Scan for the cell matching the given text and deliver its (X, Y) coordinate at center. 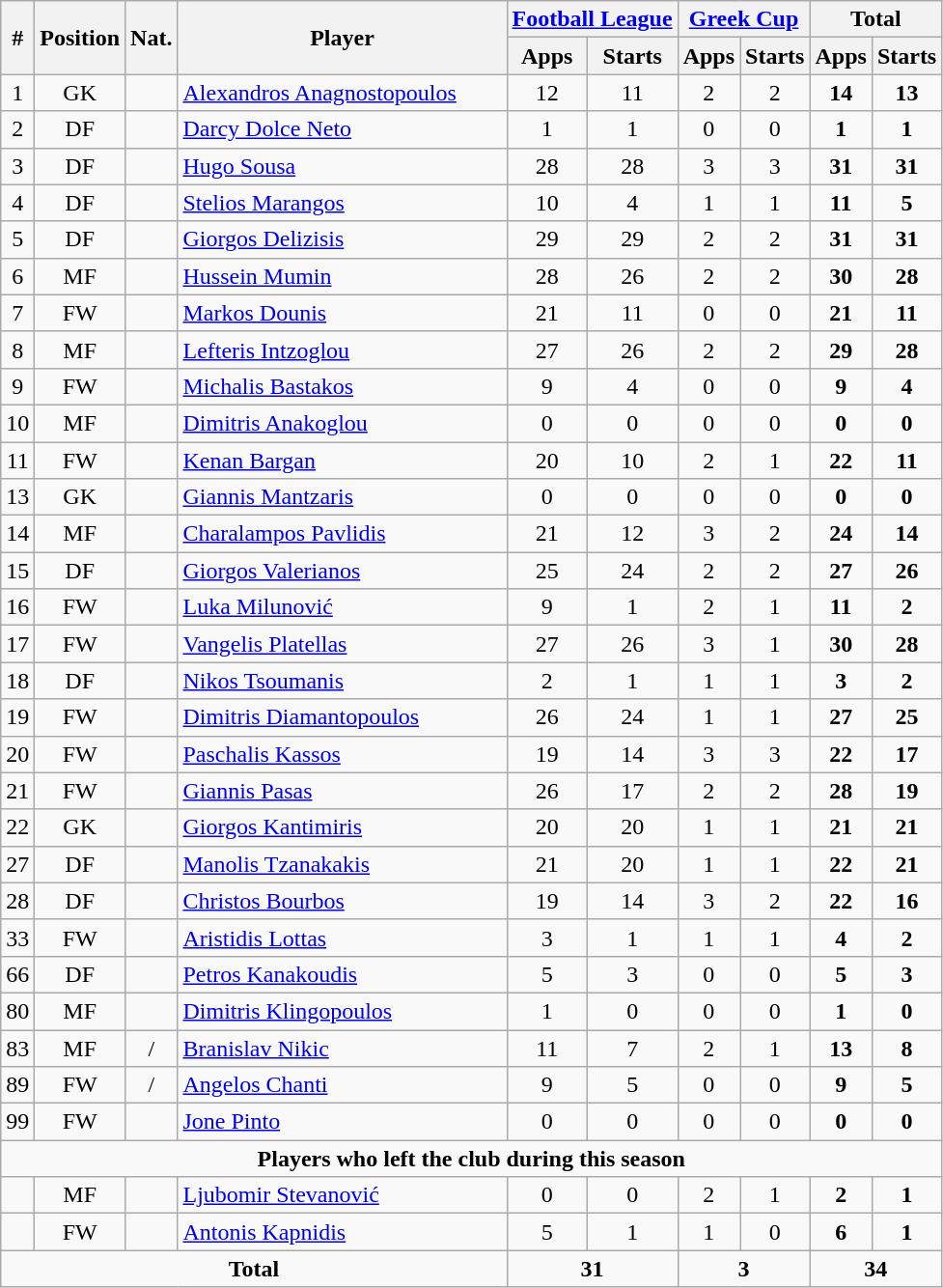
Hussein Mumin (342, 276)
Alexandros Anagnostopoulos (342, 93)
Petros Kanakoudis (342, 974)
Antonis Kapnidis (342, 1232)
Aristidis Lottas (342, 938)
Giannis Pasas (342, 791)
Giannis Mantzaris (342, 497)
Markos Dounis (342, 313)
Nat. (152, 38)
Charalampos Pavlidis (342, 534)
33 (17, 938)
Lefteris Intzoglou (342, 350)
Dimitris Anakoglou (342, 423)
Player (342, 38)
Jone Pinto (342, 1122)
Vangelis Platellas (342, 644)
Michalis Bastakos (342, 386)
66 (17, 974)
# (17, 38)
18 (17, 681)
99 (17, 1122)
Angelos Chanti (342, 1085)
Manolis Tzanakakis (342, 864)
Luka Milunović (342, 607)
Kenan Bargan (342, 461)
Dimitris Klingopoulos (342, 1011)
Football League (593, 19)
Nikos Tsoumanis (342, 681)
Hugo Sousa (342, 166)
83 (17, 1048)
80 (17, 1011)
Position (80, 38)
Giorgos Delizisis (342, 239)
Giorgos Valerianos (342, 571)
Giorgos Kantimiris (342, 827)
Christos Bourbos (342, 901)
Paschalis Kassos (342, 754)
Players who left the club during this season (471, 1159)
34 (876, 1269)
Branislav Nikic (342, 1048)
15 (17, 571)
89 (17, 1085)
Greek Cup (743, 19)
Ljubomir Stevanović (342, 1195)
Dimitris Diamantopoulos (342, 717)
Darcy Dolce Neto (342, 129)
Stelios Marangos (342, 203)
